Determine the [X, Y] coordinate at the center of the cell enclosing the given text.  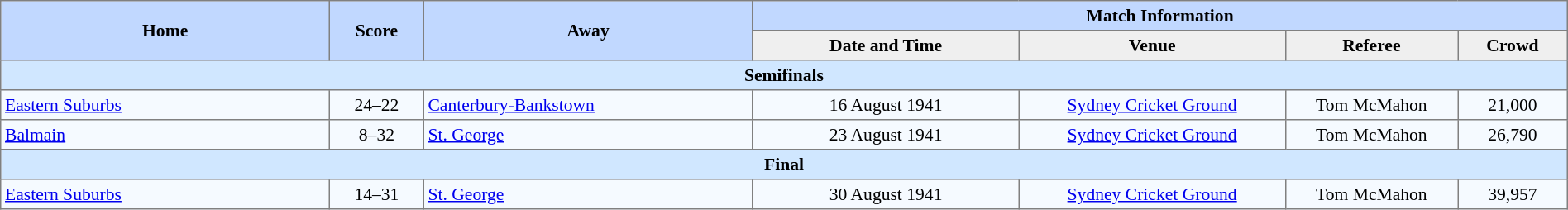
Home [165, 31]
30 August 1941 [886, 194]
Semifinals [784, 75]
26,790 [1513, 135]
Crowd [1513, 45]
Referee [1371, 45]
Venue [1152, 45]
Canterbury-Bankstown [588, 105]
Score [377, 31]
Away [588, 31]
24–22 [377, 105]
14–31 [377, 194]
Balmain [165, 135]
21,000 [1513, 105]
23 August 1941 [886, 135]
8–32 [377, 135]
Final [784, 165]
Date and Time [886, 45]
Match Information [1159, 16]
16 August 1941 [886, 105]
39,957 [1513, 194]
